Search for the cell housing the specified text and yield its [X, Y] center coordinate. 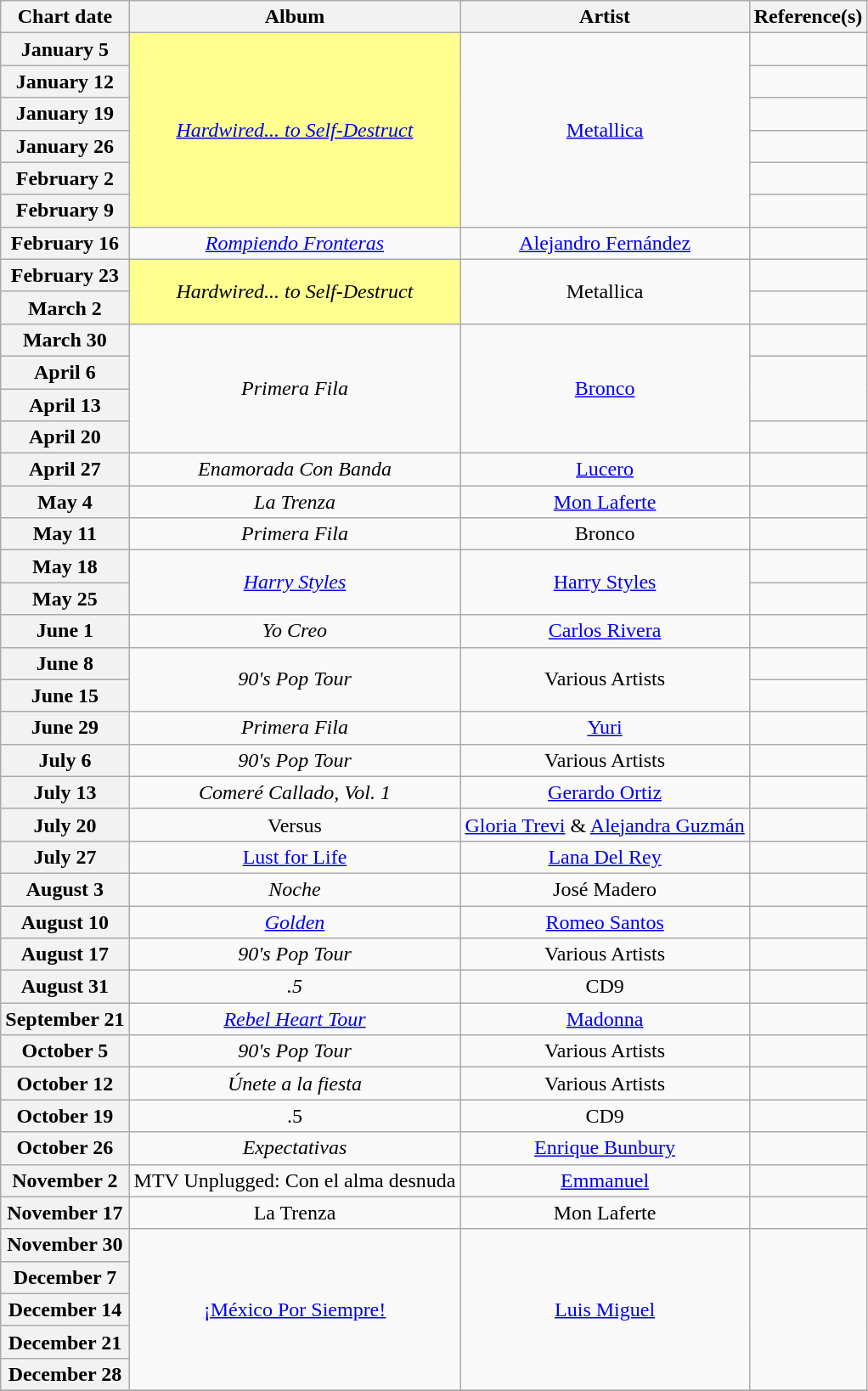
October 12 [65, 1084]
Lana Del Rey [605, 857]
August 3 [65, 889]
August 17 [65, 955]
April 13 [65, 405]
April 20 [65, 437]
Album [295, 17]
Noche [295, 889]
October 26 [65, 1148]
¡México Por Siempre! [295, 1309]
August 31 [65, 987]
October 19 [65, 1116]
January 19 [65, 114]
Emmanuel [605, 1180]
Chart date [65, 17]
March 2 [65, 307]
February 16 [65, 243]
December 21 [65, 1342]
May 25 [65, 599]
September 21 [65, 1019]
Alejandro Fernández [605, 243]
Rompiendo Fronteras [295, 243]
June 29 [65, 728]
Artist [605, 17]
March 30 [65, 340]
February 23 [65, 275]
Lucero [605, 470]
January 5 [65, 49]
Yo Creo [295, 631]
Romeo Santos [605, 921]
Enamorada Con Banda [295, 470]
Gerardo Ortiz [605, 792]
April 27 [65, 470]
November 2 [65, 1180]
July 27 [65, 857]
October 5 [65, 1051]
Reference(s) [809, 17]
May 4 [65, 502]
May 18 [65, 566]
August 10 [65, 921]
December 14 [65, 1309]
December 28 [65, 1374]
Lust for Life [295, 857]
Enrique Bunbury [605, 1148]
June 15 [65, 695]
February 2 [65, 178]
November 30 [65, 1245]
Yuri [605, 728]
July 20 [65, 825]
July 6 [65, 760]
May 11 [65, 534]
February 9 [65, 211]
December 7 [65, 1277]
MTV Unplugged: Con el alma desnuda [295, 1180]
January 26 [65, 146]
Comeré Callado, Vol. 1 [295, 792]
José Madero [605, 889]
Únete a la fiesta [295, 1084]
Versus [295, 825]
June 1 [65, 631]
Luis Miguel [605, 1309]
November 17 [65, 1213]
January 12 [65, 82]
April 6 [65, 372]
Expectativas [295, 1148]
Carlos Rivera [605, 631]
Golden [295, 921]
Gloria Trevi & Alejandra Guzmán [605, 825]
July 13 [65, 792]
Madonna [605, 1019]
Rebel Heart Tour [295, 1019]
June 8 [65, 663]
